For the text-containing cell, return its midpoint in [X, Y] coordinate format. 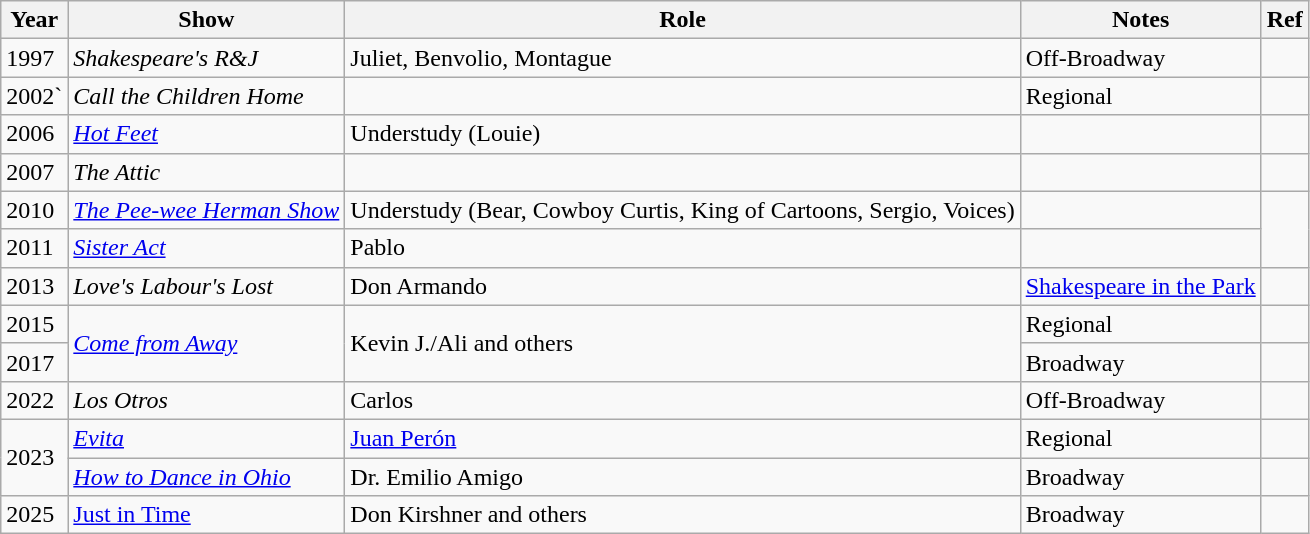
2002` [34, 96]
2025 [34, 515]
Role [682, 20]
2007 [34, 172]
Juliet, Benvolio, Montague [682, 58]
1997 [34, 58]
Come from Away [206, 343]
Understudy (Louie) [682, 134]
Show [206, 20]
Ref [1284, 20]
Don Kirshner and others [682, 515]
Kevin J./Ali and others [682, 343]
Pablo [682, 248]
Juan Perón [682, 438]
2015 [34, 324]
Notes [1140, 20]
Carlos [682, 400]
Year [34, 20]
How to Dance in Ohio [206, 477]
Hot Feet [206, 134]
2017 [34, 362]
Call the Children Home [206, 96]
Dr. Emilio Amigo [682, 477]
2013 [34, 286]
Shakespeare in the Park [1140, 286]
Just in Time [206, 515]
2023 [34, 457]
Evita [206, 438]
Love's Labour's Lost [206, 286]
Sister Act [206, 248]
The Pee-wee Herman Show [206, 210]
Shakespeare's R&J [206, 58]
Understudy (Bear, Cowboy Curtis, King of Cartoons, Sergio, Voices) [682, 210]
Los Otros [206, 400]
Don Armando [682, 286]
The Attic [206, 172]
2022 [34, 400]
2006 [34, 134]
2010 [34, 210]
2011 [34, 248]
